Detect which cell encompasses the target text, then output its [X, Y] center coordinate. 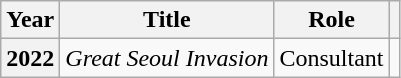
Year [30, 20]
2022 [30, 58]
Role [332, 20]
Consultant [332, 58]
Great Seoul Invasion [167, 58]
Title [167, 20]
